Detect which cell encompasses the target text, then output its [x, y] center coordinate. 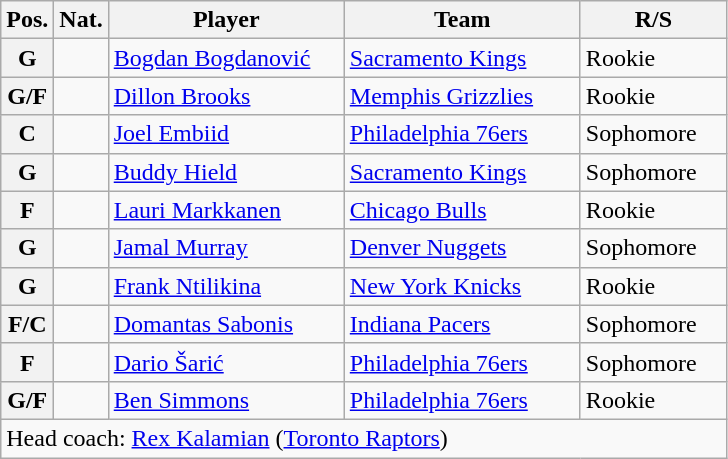
C [28, 134]
R/S [653, 20]
Frank Ntilikina [226, 286]
Dillon Brooks [226, 96]
Ben Simmons [226, 400]
Indiana Pacers [462, 324]
Bogdan Bogdanović [226, 58]
New York Knicks [462, 286]
F/C [28, 324]
Pos. [28, 20]
Lauri Markkanen [226, 210]
Joel Embiid [226, 134]
Denver Nuggets [462, 248]
Dario Šarić [226, 362]
Chicago Bulls [462, 210]
Head coach: Rex Kalamian (Toronto Raptors) [364, 438]
Player [226, 20]
Domantas Sabonis [226, 324]
Team [462, 20]
Jamal Murray [226, 248]
Nat. [81, 20]
Memphis Grizzlies [462, 96]
Buddy Hield [226, 172]
